For the text-containing cell, return its midpoint in (x, y) coordinate format. 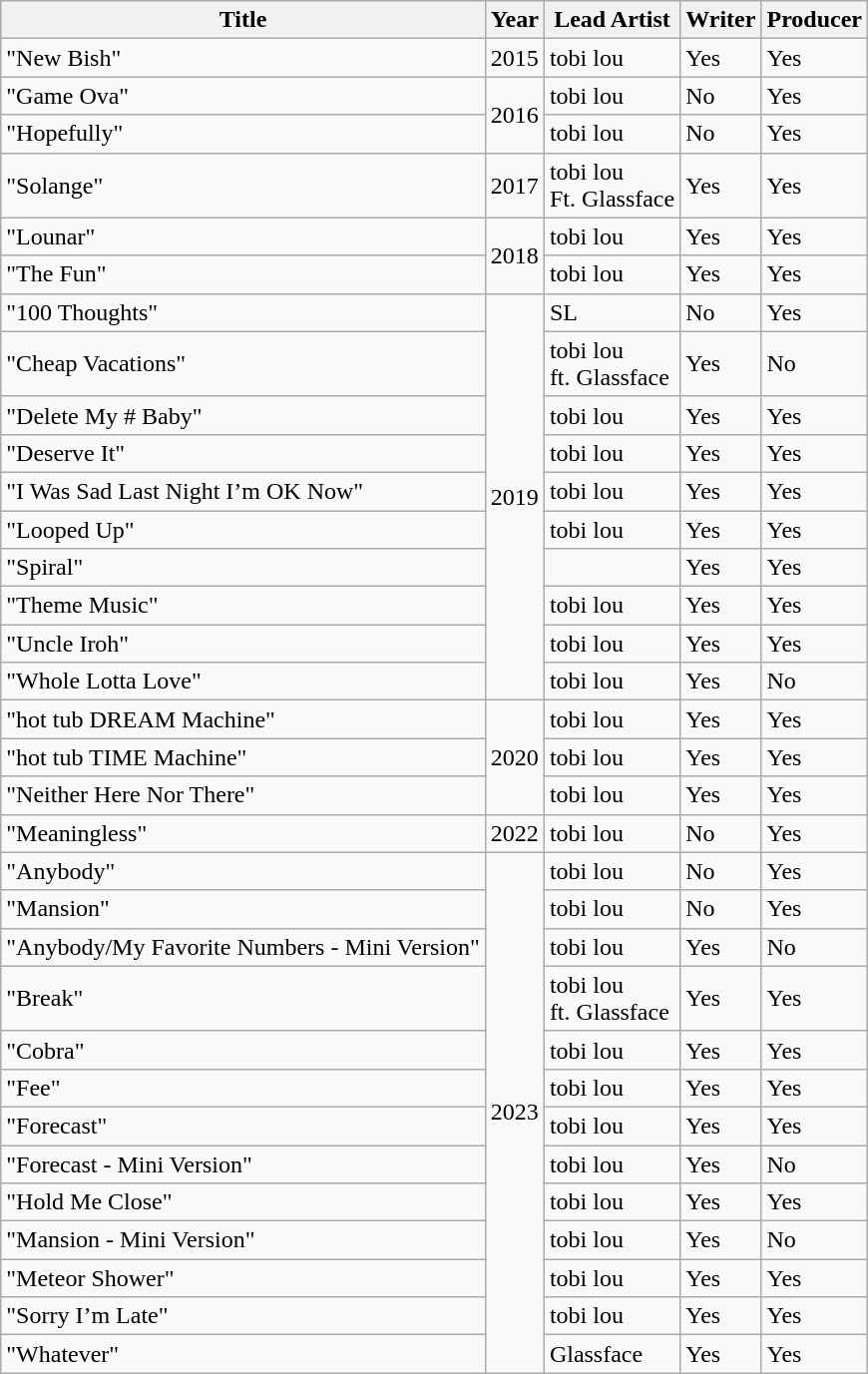
"Cheap Vacations" (243, 363)
"Hopefully" (243, 134)
2023 (515, 1113)
"Meteor Shower" (243, 1278)
"Neither Here Nor There" (243, 795)
SL (612, 312)
"The Fun" (243, 274)
"Meaningless" (243, 833)
"Whole Lotta Love" (243, 682)
"hot tub TIME Machine" (243, 757)
Writer (720, 20)
"Cobra" (243, 1050)
"Anybody/My Favorite Numbers - Mini Version" (243, 947)
tobi louFt. Glassface (612, 186)
2016 (515, 115)
"I Was Sad Last Night I’m OK Now" (243, 491)
"Looped Up" (243, 530)
"Spiral" (243, 568)
"Game Ova" (243, 96)
2022 (515, 833)
"Fee" (243, 1088)
2015 (515, 58)
2017 (515, 186)
Year (515, 20)
Lead Artist (612, 20)
"New Bish" (243, 58)
"Uncle Iroh" (243, 644)
Title (243, 20)
"Delete My # Baby" (243, 415)
"Sorry I’m Late" (243, 1316)
"hot tub DREAM Machine" (243, 719)
2019 (515, 497)
"Break" (243, 998)
"Lounar" (243, 236)
"Whatever" (243, 1354)
"Mansion - Mini Version" (243, 1240)
Glassface (612, 1354)
2020 (515, 757)
"Hold Me Close" (243, 1202)
"Forecast" (243, 1126)
Producer (814, 20)
"100 Thoughts" (243, 312)
"Anybody" (243, 871)
"Theme Music" (243, 606)
2018 (515, 255)
"Deserve It" (243, 453)
"Solange" (243, 186)
"Mansion" (243, 909)
"Forecast - Mini Version" (243, 1164)
